Scan for the cell matching the given text and deliver its [X, Y] coordinate at center. 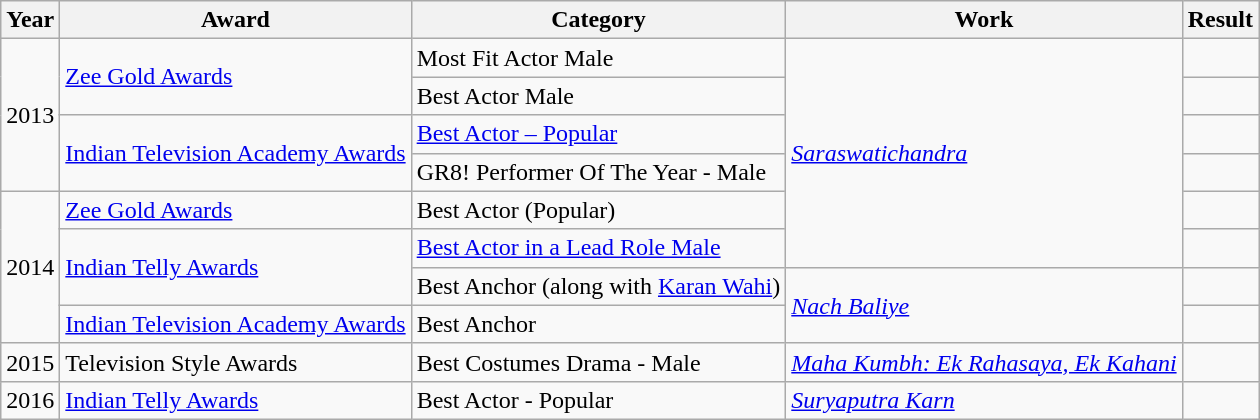
Suryaputra Karn [984, 400]
Category [598, 20]
GR8! Performer Of The Year - Male [598, 172]
Year [30, 20]
Best Actor in a Lead Role Male [598, 248]
Saraswatichandra [984, 153]
Best Costumes Drama - Male [598, 362]
Work [984, 20]
2015 [30, 362]
Maha Kumbh: Ek Rahasaya, Ek Kahani [984, 362]
2013 [30, 115]
Best Anchor (along with Karan Wahi) [598, 286]
2014 [30, 267]
Best Actor (Popular) [598, 210]
Best Actor - Popular [598, 400]
Award [236, 20]
Best Anchor [598, 324]
Result [1220, 20]
2016 [30, 400]
Television Style Awards [236, 362]
Nach Baliye [984, 305]
Best Actor – Popular [598, 134]
Best Actor Male [598, 96]
Most Fit Actor Male [598, 58]
